Determine the [X, Y] coordinate at the center of the cell enclosing the given text.  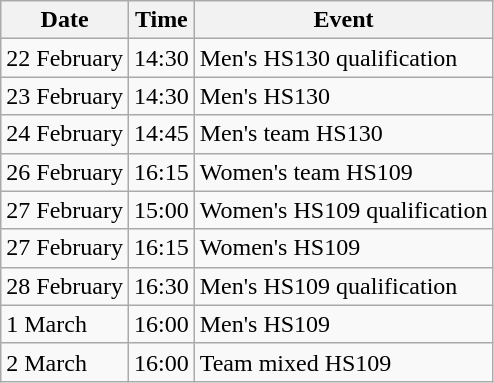
Women's team HS109 [344, 172]
14:45 [161, 134]
15:00 [161, 210]
Team mixed HS109 [344, 362]
Date [65, 20]
23 February [65, 96]
16:30 [161, 286]
Men's HS130 qualification [344, 58]
Women's HS109 qualification [344, 210]
22 February [65, 58]
Men's team HS130 [344, 134]
28 February [65, 286]
Men's HS130 [344, 96]
Men's HS109 [344, 324]
Time [161, 20]
26 February [65, 172]
1 March [65, 324]
Men's HS109 qualification [344, 286]
24 February [65, 134]
Event [344, 20]
2 March [65, 362]
Women's HS109 [344, 248]
